Scan for the cell matching the given text and deliver its [x, y] coordinate at center. 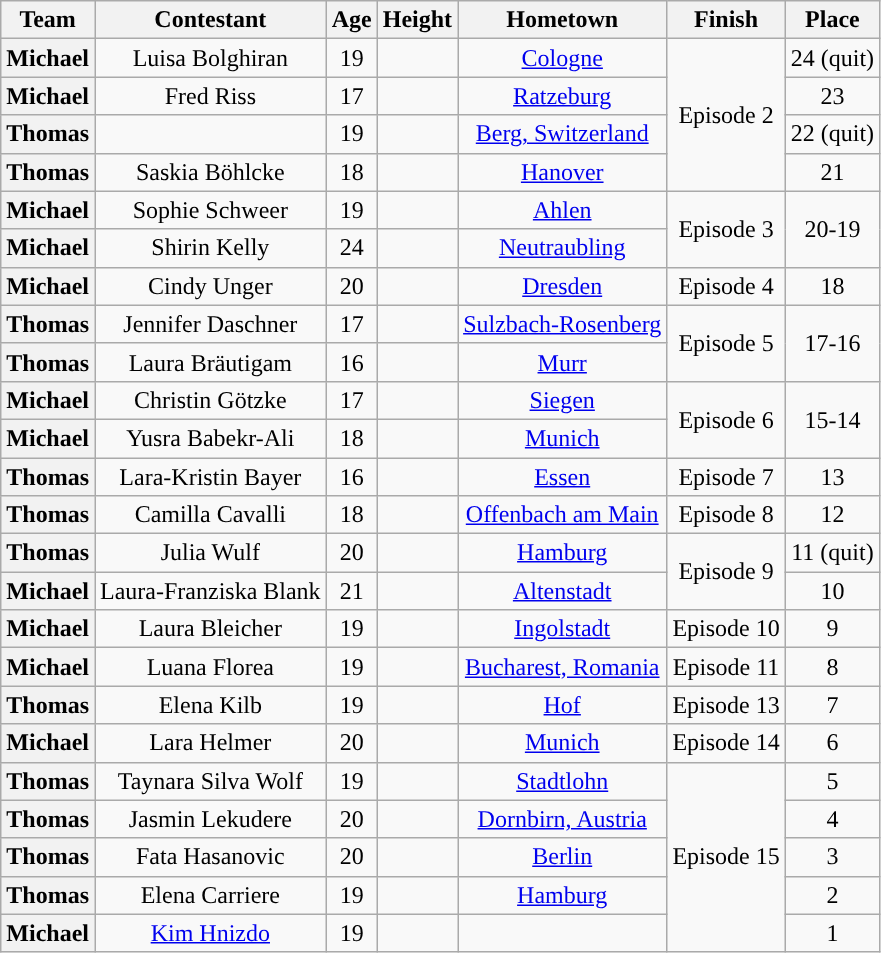
Taynara Silva Wolf [210, 781]
Ingolstadt [562, 629]
Age [352, 20]
Cindy Unger [210, 286]
Offenbach am Main [562, 515]
3 [832, 857]
Lara-Kristin Bayer [210, 477]
Jasmin Lekudere [210, 819]
Sulzbach-Rosenberg [562, 324]
20-19 [832, 229]
23 [832, 96]
Siegen [562, 400]
Jennifer Daschner [210, 324]
Episode 11 [726, 667]
Dresden [562, 286]
Height [417, 20]
Neutraubling [562, 248]
Altenstadt [562, 591]
Julia Wulf [210, 553]
24 (quit) [832, 58]
13 [832, 477]
Stadtlohn [562, 781]
5 [832, 781]
Yusra Babekr-Ali [210, 438]
Luisa Bolghiran [210, 58]
Laura Bleicher [210, 629]
11 (quit) [832, 553]
8 [832, 667]
7 [832, 705]
Fata Hasanovic [210, 857]
Episode 8 [726, 515]
Camilla Cavalli [210, 515]
Episode 5 [726, 343]
Hometown [562, 20]
Team [48, 20]
Luana Florea [210, 667]
Essen [562, 477]
Lara Helmer [210, 743]
10 [832, 591]
17-16 [832, 343]
Berg, Switzerland [562, 134]
Elena Kilb [210, 705]
Ratzeburg [562, 96]
4 [832, 819]
Murr [562, 362]
Christin Götzke [210, 400]
Episode 4 [726, 286]
2 [832, 895]
24 [352, 248]
15-14 [832, 419]
Hanover [562, 172]
Hof [562, 705]
12 [832, 515]
Saskia Böhlcke [210, 172]
Bucharest, Romania [562, 667]
Episode 2 [726, 115]
Contestant [210, 20]
Kim Hnizdo [210, 933]
Sophie Schweer [210, 210]
Berlin [562, 857]
Place [832, 20]
Episode 13 [726, 705]
Episode 15 [726, 857]
Cologne [562, 58]
Episode 9 [726, 572]
Laura-Franziska Blank [210, 591]
Episode 10 [726, 629]
22 (quit) [832, 134]
Finish [726, 20]
6 [832, 743]
Ahlen [562, 210]
Dornbirn, Austria [562, 819]
Fred Riss [210, 96]
Laura Bräutigam [210, 362]
Episode 7 [726, 477]
Shirin Kelly [210, 248]
9 [832, 629]
Episode 14 [726, 743]
1 [832, 933]
Elena Carriere [210, 895]
Episode 6 [726, 419]
Episode 3 [726, 229]
